Return [x, y] of the center of cell containing provided text 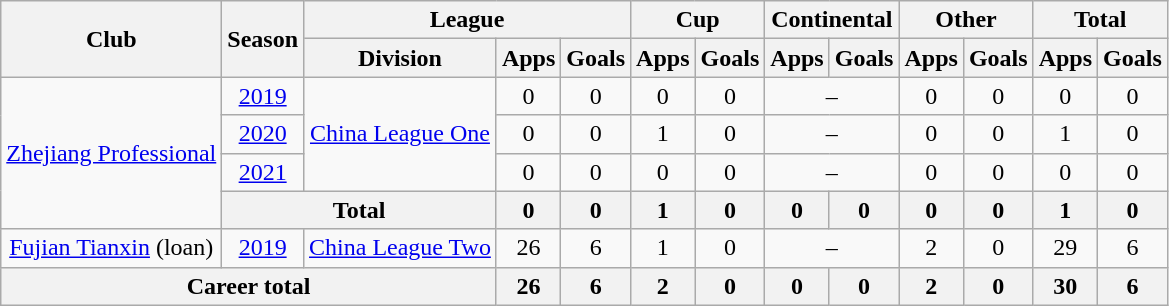
Fujian Tianxin (loan) [112, 248]
Season [263, 39]
2021 [263, 172]
Continental [832, 20]
China League Two [400, 248]
Cup [698, 20]
Club [112, 39]
China League One [400, 134]
Career total [249, 286]
Other [966, 20]
2020 [263, 134]
29 [1065, 248]
Zhejiang Professional [112, 153]
Division [400, 58]
League [468, 20]
30 [1065, 286]
